Locate the cell with the specified text and output its [x, y] center coordinate. 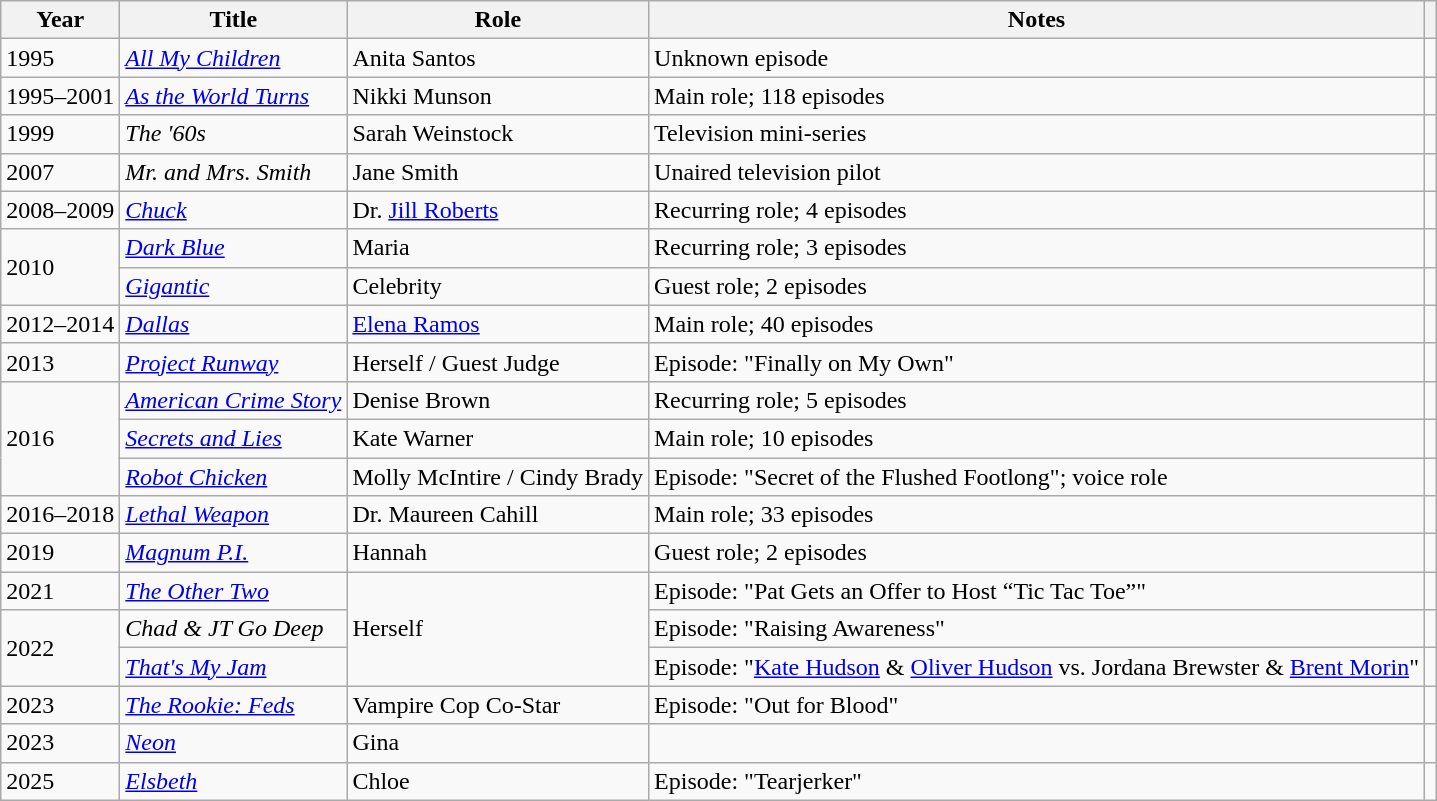
Main role; 33 episodes [1037, 515]
Anita Santos [498, 58]
Project Runway [234, 362]
Episode: "Finally on My Own" [1037, 362]
Chad & JT Go Deep [234, 629]
Main role; 118 episodes [1037, 96]
2016–2018 [60, 515]
All My Children [234, 58]
Unknown episode [1037, 58]
Herself [498, 629]
Unaired television pilot [1037, 172]
1995 [60, 58]
The '60s [234, 134]
Dr. Maureen Cahill [498, 515]
Episode: "Secret of the Flushed Footlong"; voice role [1037, 477]
Robot Chicken [234, 477]
The Rookie: Feds [234, 705]
2007 [60, 172]
Recurring role; 4 episodes [1037, 210]
Nikki Munson [498, 96]
That's My Jam [234, 667]
Main role; 10 episodes [1037, 438]
Jane Smith [498, 172]
Gina [498, 743]
Chloe [498, 781]
As the World Turns [234, 96]
Chuck [234, 210]
Notes [1037, 20]
Recurring role; 3 episodes [1037, 248]
Episode: "Raising Awareness" [1037, 629]
Year [60, 20]
Lethal Weapon [234, 515]
Denise Brown [498, 400]
2025 [60, 781]
Molly McIntire / Cindy Brady [498, 477]
Sarah Weinstock [498, 134]
Episode: "Kate Hudson & Oliver Hudson vs. Jordana Brewster & Brent Morin" [1037, 667]
Celebrity [498, 286]
2012–2014 [60, 324]
2013 [60, 362]
Main role; 40 episodes [1037, 324]
Dr. Jill Roberts [498, 210]
Gigantic [234, 286]
Magnum P.I. [234, 553]
Episode: "Pat Gets an Offer to Host “Tic Tac Toe”" [1037, 591]
Vampire Cop Co-Star [498, 705]
Elena Ramos [498, 324]
Maria [498, 248]
Neon [234, 743]
2019 [60, 553]
Television mini-series [1037, 134]
2021 [60, 591]
Kate Warner [498, 438]
Mr. and Mrs. Smith [234, 172]
Herself / Guest Judge [498, 362]
2010 [60, 267]
2016 [60, 438]
Hannah [498, 553]
2008–2009 [60, 210]
Episode: "Tearjerker" [1037, 781]
The Other Two [234, 591]
1999 [60, 134]
Episode: "Out for Blood" [1037, 705]
American Crime Story [234, 400]
Title [234, 20]
Secrets and Lies [234, 438]
Dark Blue [234, 248]
1995–2001 [60, 96]
Role [498, 20]
Elsbeth [234, 781]
Recurring role; 5 episodes [1037, 400]
2022 [60, 648]
Dallas [234, 324]
